Search for the cell housing the specified text and yield its (X, Y) center coordinate. 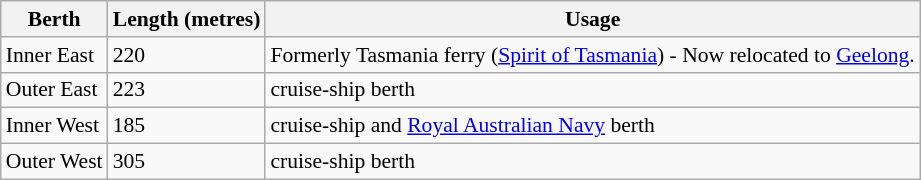
cruise-ship and Royal Australian Navy berth (592, 126)
223 (187, 90)
Inner West (54, 126)
Outer East (54, 90)
Berth (54, 19)
305 (187, 162)
Inner East (54, 55)
Usage (592, 19)
220 (187, 55)
Length (metres) (187, 19)
Outer West (54, 162)
185 (187, 126)
Formerly Tasmania ferry (Spirit of Tasmania) - Now relocated to Geelong. (592, 55)
